Output the [X, Y] coordinate of the center of the cell containing the given text.  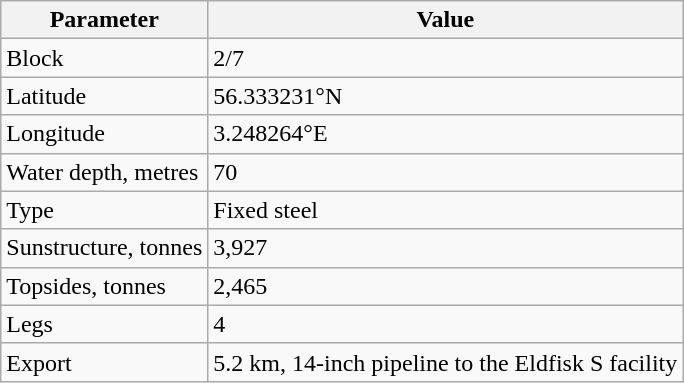
56.333231°N [446, 96]
Latitude [104, 96]
4 [446, 324]
Water depth, metres [104, 172]
5.2 km, 14-inch pipeline to the Eldfisk S facility [446, 362]
Longitude [104, 134]
Parameter [104, 20]
Block [104, 58]
3,927 [446, 248]
Fixed steel [446, 210]
Export [104, 362]
Sunstructure, tonnes [104, 248]
Type [104, 210]
2/7 [446, 58]
Value [446, 20]
3.248264°E [446, 134]
2,465 [446, 286]
Legs [104, 324]
Topsides, tonnes [104, 286]
70 [446, 172]
